Return the [x, y] coordinate for the center point of the cell that contains the specified text.  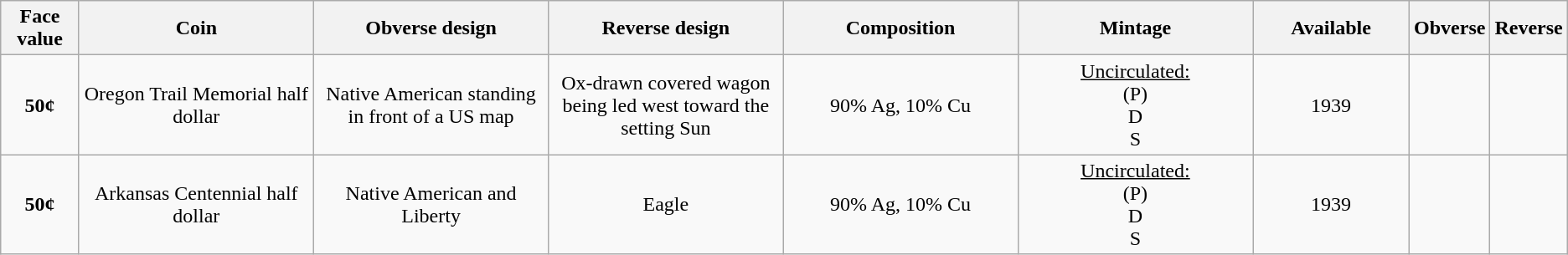
Obverse [1450, 28]
Native American standing in front of a US map [431, 105]
Mintage [1135, 28]
Ox-drawn covered wagon being led west toward the setting Sun [666, 105]
Reverse design [666, 28]
Available [1332, 28]
Obverse design [431, 28]
Arkansas Centennial half dollar [196, 204]
Eagle [666, 204]
Coin [196, 28]
Native American and Liberty [431, 204]
Composition [900, 28]
Reverse [1529, 28]
Face value [40, 28]
Oregon Trail Memorial half dollar [196, 105]
